Determine the (x, y) coordinate at the center of the cell enclosing the given text.  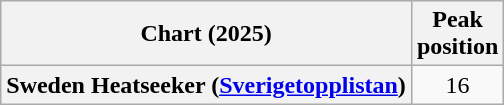
Peakposition (457, 34)
16 (457, 85)
Chart (2025) (206, 34)
Sweden Heatseeker (Sverigetopplistan) (206, 85)
